Detect which cell encompasses the target text, then output its [x, y] center coordinate. 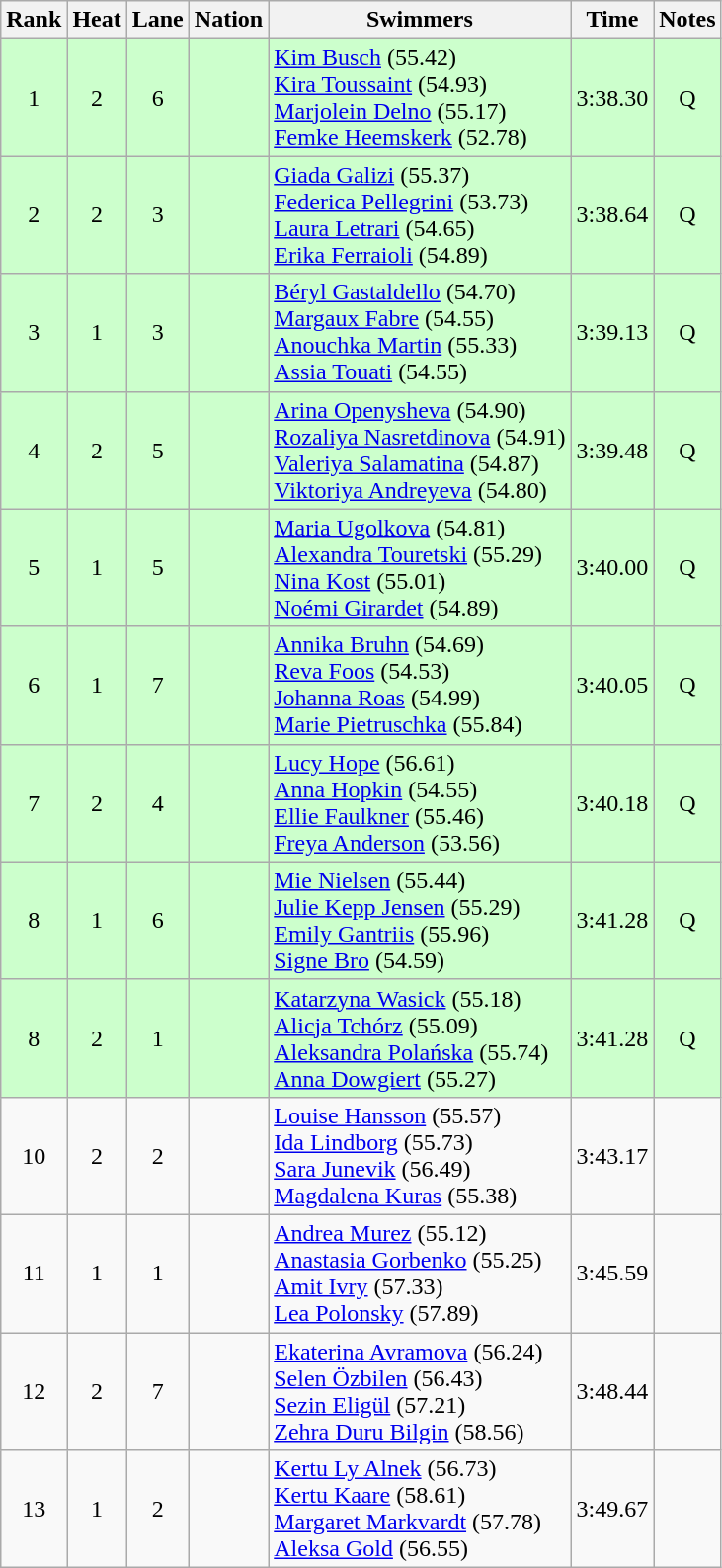
13 [34, 1510]
3:45.59 [612, 1273]
3:39.13 [612, 332]
Mie Nielsen (55.44)Julie Kepp Jensen (55.29)Emily Gantriis (55.96)Signe Bro (54.59) [420, 921]
Lane [158, 20]
3:39.48 [612, 451]
Ekaterina Avramova (56.24)Selen Özbilen (56.43)Sezin Eligül (57.21)Zehra Duru Bilgin (58.56) [420, 1391]
Béryl Gastaldello (54.70)Margaux Fabre (54.55)Anouchka Martin (55.33)Assia Touati (54.55) [420, 332]
3:40.18 [612, 802]
Andrea Murez (55.12)Anastasia Gorbenko (55.25)Amit Ivry (57.33)Lea Polonsky (57.89) [420, 1273]
Nation [228, 20]
Giada Galizi (55.37)Federica Pellegrini (53.73)Laura Letrari (54.65)Erika Ferraioli (54.89) [420, 215]
Kertu Ly Alnek (56.73)Kertu Kaare (58.61)Margaret Markvardt (57.78)Aleksa Gold (56.55) [420, 1510]
11 [34, 1273]
Time [612, 20]
Katarzyna Wasick (55.18)Alicja Tchórz (55.09)Aleksandra Polańska (55.74)Anna Dowgiert (55.27) [420, 1037]
3:38.64 [612, 215]
Heat [97, 20]
3:48.44 [612, 1391]
Maria Ugolkova (54.81)Alexandra Touretski (55.29)Nina Kost (55.01)Noémi Girardet (54.89) [420, 567]
3:40.05 [612, 686]
Louise Hansson (55.57)Ida Lindborg (55.73)Sara Junevik (56.49)Magdalena Kuras (55.38) [420, 1156]
10 [34, 1156]
Lucy Hope (56.61)Anna Hopkin (54.55)Ellie Faulkner (55.46)Freya Anderson (53.56) [420, 802]
Arina Openysheva (54.90)Rozaliya Nasretdinova (54.91)Valeriya Salamatina (54.87)Viktoriya Andreyeva (54.80) [420, 451]
12 [34, 1391]
3:43.17 [612, 1156]
Rank [34, 20]
3:49.67 [612, 1510]
Kim Busch (55.42)Kira Toussaint (54.93)Marjolein Delno (55.17)Femke Heemskerk (52.78) [420, 97]
3:38.30 [612, 97]
Swimmers [420, 20]
3:40.00 [612, 567]
Notes [687, 20]
Annika Bruhn (54.69)Reva Foos (54.53)Johanna Roas (54.99)Marie Pietruschka (55.84) [420, 686]
